Find where the given text appears and provide that cell's center as [x, y] coordinate. 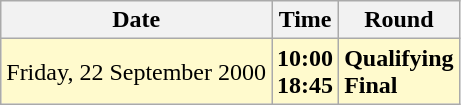
Time [306, 20]
Date [136, 20]
Round [399, 20]
QualifyingFinal [399, 72]
Friday, 22 September 2000 [136, 72]
10:0018:45 [306, 72]
